Search for the cell housing the specified text and yield its [X, Y] center coordinate. 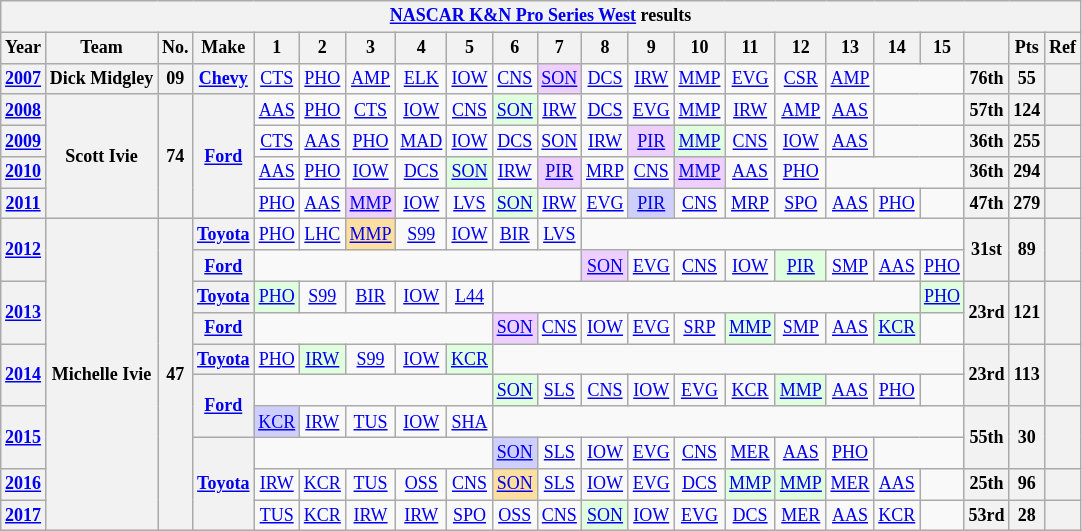
Team [101, 48]
10 [700, 48]
2014 [24, 375]
1 [277, 48]
2008 [24, 110]
53rd [986, 516]
47 [176, 375]
L44 [470, 296]
13 [850, 48]
Ref [1063, 48]
6 [514, 48]
9 [651, 48]
28 [1027, 516]
2009 [24, 140]
279 [1027, 204]
Chevy [224, 78]
Michelle Ivie [101, 375]
2017 [24, 516]
2 [323, 48]
7 [560, 48]
LHC [323, 234]
55 [1027, 78]
30 [1027, 437]
2011 [24, 204]
8 [606, 48]
4 [422, 48]
2012 [24, 250]
Pts [1027, 48]
96 [1027, 484]
3 [370, 48]
Year [24, 48]
255 [1027, 140]
No. [176, 48]
Dick Midgley [101, 78]
CSR [800, 78]
MAD [422, 140]
2013 [24, 312]
SRP [700, 328]
76th [986, 78]
15 [942, 48]
12 [800, 48]
Make [224, 48]
89 [1027, 250]
113 [1027, 375]
25th [986, 484]
2015 [24, 437]
57th [986, 110]
294 [1027, 172]
47th [986, 204]
14 [897, 48]
124 [1027, 110]
55th [986, 437]
NASCAR K&N Pro Series West results [541, 16]
ELK [422, 78]
SHA [470, 422]
5 [470, 48]
11 [750, 48]
121 [1027, 312]
74 [176, 156]
31st [986, 250]
2010 [24, 172]
09 [176, 78]
Scott Ivie [101, 156]
2016 [24, 484]
2007 [24, 78]
